Identify which cell holds the provided text, then report its (X, Y) central coordinate. 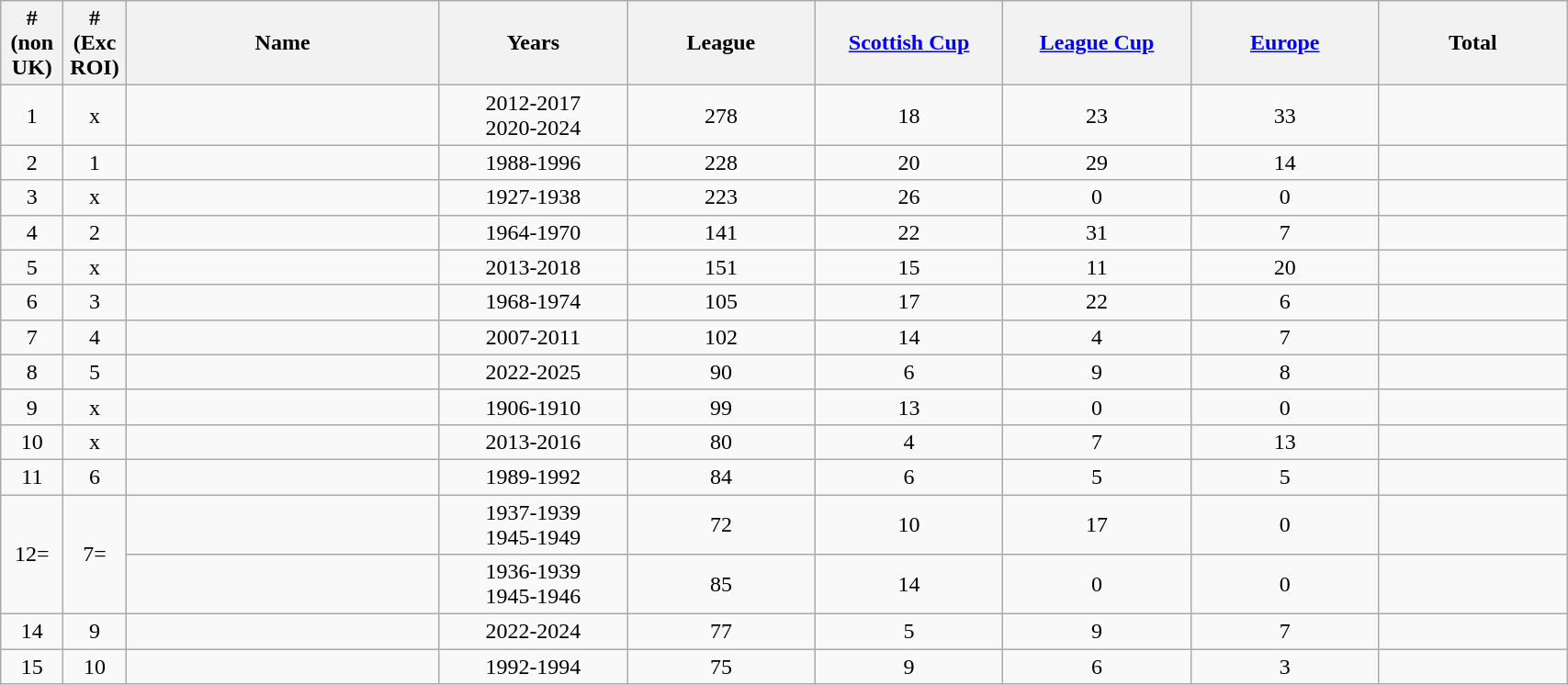
85 (722, 584)
1992-1994 (533, 667)
1989-1992 (533, 477)
75 (722, 667)
29 (1097, 163)
#(non UK) (32, 43)
7= (95, 554)
33 (1284, 116)
77 (722, 632)
2007-2011 (533, 337)
Europe (1284, 43)
23 (1097, 116)
80 (722, 442)
105 (722, 302)
99 (722, 407)
League Cup (1097, 43)
84 (722, 477)
1927-1938 (533, 197)
2022-2024 (533, 632)
1906-1910 (533, 407)
90 (722, 372)
1968-1974 (533, 302)
12= (32, 554)
1937-19391945-1949 (533, 523)
141 (722, 232)
31 (1097, 232)
18 (909, 116)
26 (909, 197)
2013-2018 (533, 267)
1936-19391945-1946 (533, 584)
1964-1970 (533, 232)
2013-2016 (533, 442)
278 (722, 116)
League (722, 43)
Scottish Cup (909, 43)
151 (722, 267)
Name (283, 43)
2012-20172020-2024 (533, 116)
Years (533, 43)
2022-2025 (533, 372)
223 (722, 197)
#(Exc ROI) (95, 43)
102 (722, 337)
72 (722, 523)
1988-1996 (533, 163)
228 (722, 163)
Total (1473, 43)
